From the cell containing the given text, extract its center point as [x, y] coordinate. 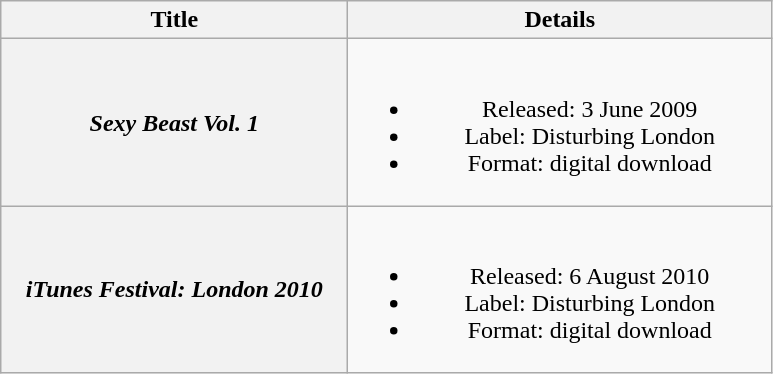
Title [174, 20]
Released: 3 June 2009Label: Disturbing LondonFormat: digital download [560, 122]
Sexy Beast Vol. 1 [174, 122]
Released: 6 August 2010Label: Disturbing LondonFormat: digital download [560, 290]
iTunes Festival: London 2010 [174, 290]
Details [560, 20]
